Provide the (x, y) coordinate of the cell's center where the given text is located.  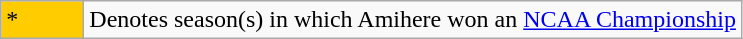
* (42, 20)
Denotes season(s) in which Amihere won an NCAA Championship (413, 20)
